Return the [X, Y] coordinate for the center point of the cell that contains the specified text.  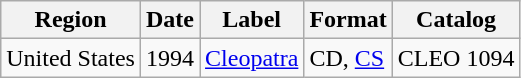
Label [252, 20]
1994 [170, 58]
Catalog [456, 20]
United States [71, 58]
Cleopatra [252, 58]
Date [170, 20]
Format [348, 20]
Region [71, 20]
CD, CS [348, 58]
CLEO 1094 [456, 58]
